For the text-containing cell, return its midpoint in (X, Y) coordinate format. 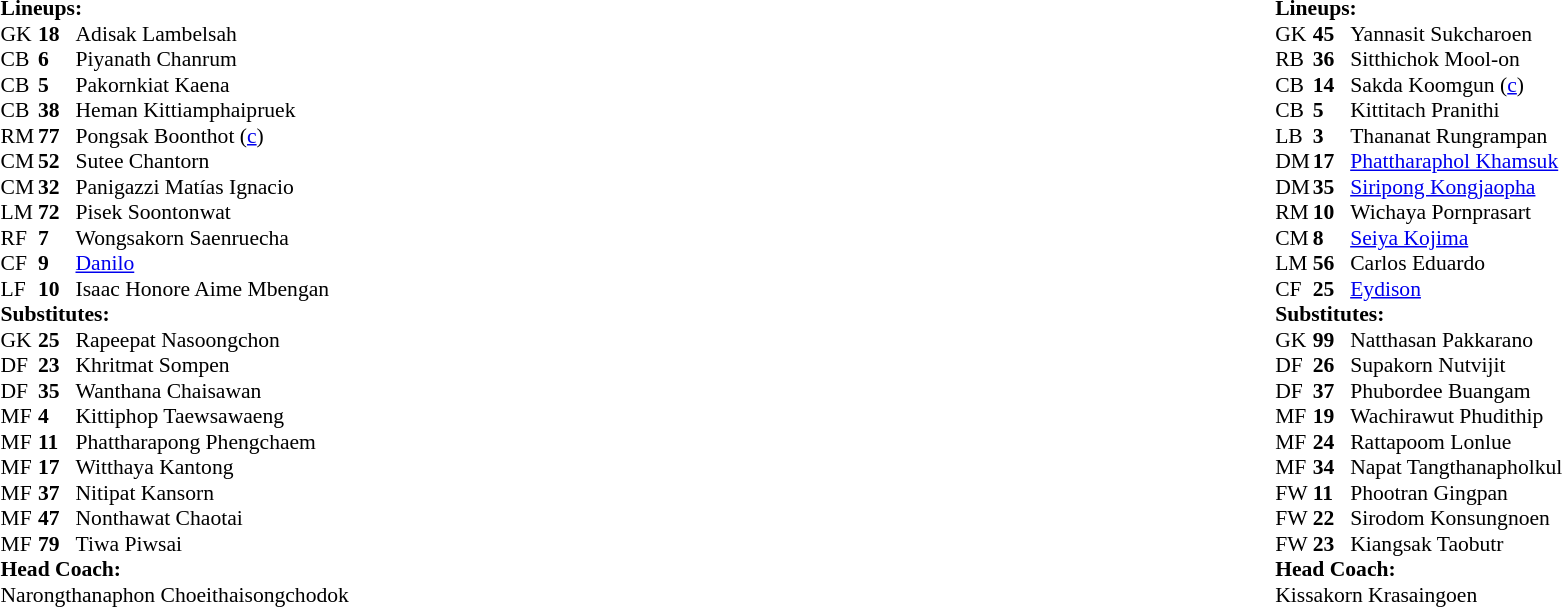
47 (57, 519)
Sutee Chantorn (212, 161)
Pakornkiat Kaena (212, 85)
99 (1332, 340)
4 (57, 417)
Isaac Honore Aime Mbengan (212, 289)
Danilo (212, 263)
Rapeepat Nasoongchon (212, 340)
77 (57, 136)
3 (1332, 136)
52 (57, 161)
Napat Tangthanapholkul (1456, 467)
22 (1332, 519)
Sirodom Konsungnoen (1456, 519)
72 (57, 213)
Heman Kittiamphaipruek (212, 111)
Panigazzi Matías Ignacio (212, 187)
Seiya Kojima (1456, 238)
Nitipat Kansorn (212, 493)
6 (57, 59)
Khritmat Sompen (212, 365)
Wanthana Chaisawan (212, 391)
79 (57, 544)
Yannasit Sukcharoen (1456, 34)
Piyanath Chanrum (212, 59)
RB (1294, 59)
Wachirawut Phudithip (1456, 417)
Wongsakorn Saenruecha (212, 238)
Pisek Soontonwat (212, 213)
Kittitach Pranithi (1456, 111)
Natthasan Pakkarano (1456, 340)
26 (1332, 365)
Phattharaphol Khamsuk (1456, 161)
9 (57, 263)
Thananat Rungrampan (1456, 136)
8 (1332, 238)
Adisak Lambelsah (212, 34)
Wichaya Pornprasart (1456, 213)
Supakorn Nutvijit (1456, 365)
Rattapoom Lonlue (1456, 442)
14 (1332, 85)
RF (19, 238)
18 (57, 34)
56 (1332, 263)
Witthaya Kantong (212, 467)
LF (19, 289)
36 (1332, 59)
45 (1332, 34)
Nonthawat Chaotai (212, 519)
Kiangsak Taobutr (1456, 544)
Sakda Koomgun (c) (1456, 85)
34 (1332, 467)
Phubordee Buangam (1456, 391)
Tiwa Piwsai (212, 544)
Phattharapong Phengchaem (212, 442)
7 (57, 238)
32 (57, 187)
Carlos Eduardo (1456, 263)
Sitthichok Mool-on (1456, 59)
24 (1332, 442)
19 (1332, 417)
Phootran Gingpan (1456, 493)
LB (1294, 136)
Pongsak Boonthot (c) (212, 136)
Eydison (1456, 289)
Siripong Kongjaopha (1456, 187)
Kittiphop Taewsawaeng (212, 417)
38 (57, 111)
